Detect which cell encompasses the target text, then output its (x, y) center coordinate. 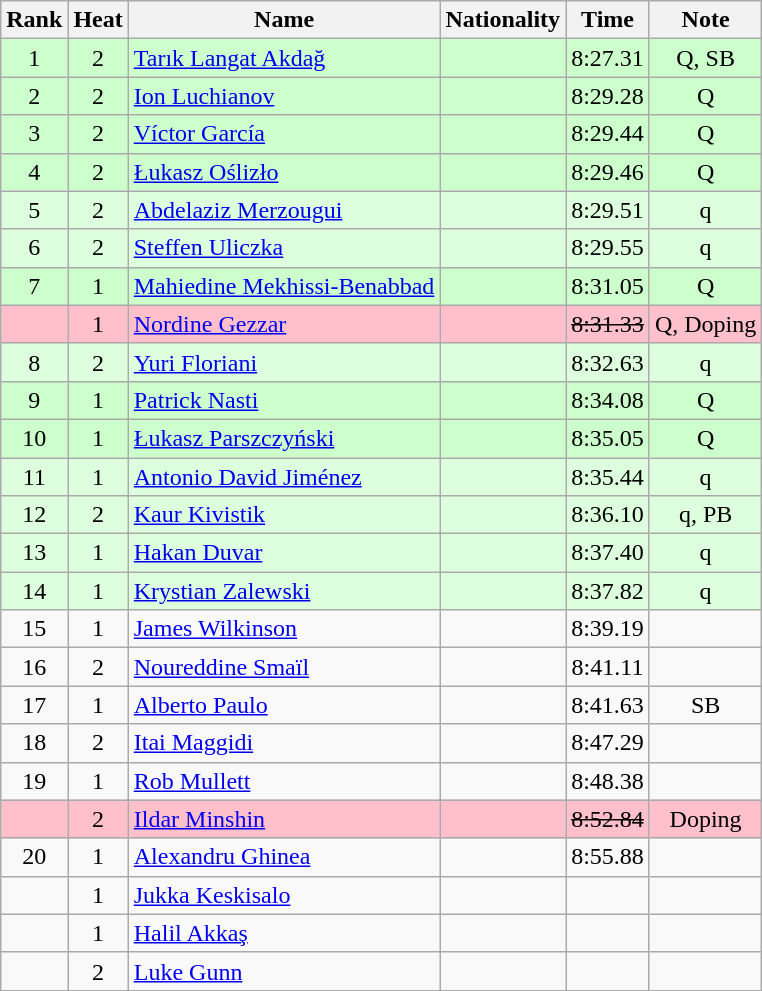
8:48.38 (608, 781)
8:29.28 (608, 96)
20 (34, 857)
8:36.10 (608, 515)
8:35.05 (608, 438)
Kaur Kivistik (284, 515)
Note (705, 20)
7 (34, 286)
8 (34, 362)
8:55.88 (608, 857)
Tarık Langat Akdağ (284, 58)
12 (34, 515)
Time (608, 20)
Ildar Minshin (284, 819)
6 (34, 248)
9 (34, 400)
8:35.44 (608, 477)
8:39.19 (608, 629)
Krystian Zalewski (284, 591)
19 (34, 781)
Mahiedine Mekhissi-Benabbad (284, 286)
8:29.44 (608, 134)
8:37.40 (608, 553)
8:29.46 (608, 172)
Noureddine Smaïl (284, 667)
Luke Gunn (284, 971)
8:29.51 (608, 210)
14 (34, 591)
Doping (705, 819)
16 (34, 667)
Patrick Nasti (284, 400)
SB (705, 705)
8:34.08 (608, 400)
Nordine Gezzar (284, 324)
5 (34, 210)
Nationality (503, 20)
Yuri Floriani (284, 362)
8:41.63 (608, 705)
15 (34, 629)
q, PB (705, 515)
8:27.31 (608, 58)
Heat (98, 20)
Łukasz Oślizło (284, 172)
8:32.63 (608, 362)
8:52.84 (608, 819)
Alexandru Ghinea (284, 857)
Alberto Paulo (284, 705)
Steffen Uliczka (284, 248)
8:29.55 (608, 248)
8:31.33 (608, 324)
Name (284, 20)
Jukka Keskisalo (284, 895)
8:47.29 (608, 743)
James Wilkinson (284, 629)
13 (34, 553)
Abdelaziz Merzougui (284, 210)
Rob Mullett (284, 781)
11 (34, 477)
8:37.82 (608, 591)
8:41.11 (608, 667)
Antonio David Jiménez (284, 477)
Halil Akkaş (284, 933)
Ion Luchianov (284, 96)
Q, SB (705, 58)
Itai Maggidi (284, 743)
17 (34, 705)
Łukasz Parszczyński (284, 438)
18 (34, 743)
8:31.05 (608, 286)
4 (34, 172)
3 (34, 134)
Rank (34, 20)
10 (34, 438)
Hakan Duvar (284, 553)
Q, Doping (705, 324)
Víctor García (284, 134)
